From the cell containing the given text, extract its center point as [X, Y] coordinate. 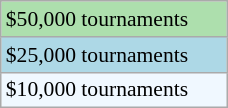
$10,000 tournaments [114, 90]
$25,000 tournaments [114, 55]
$50,000 tournaments [114, 19]
